Detect which cell encompasses the target text, then output its [X, Y] center coordinate. 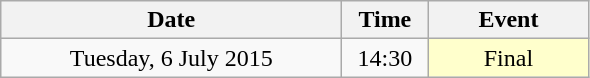
Date [172, 20]
Time [385, 20]
Final [508, 58]
14:30 [385, 58]
Tuesday, 6 July 2015 [172, 58]
Event [508, 20]
